For the text-containing cell, return its midpoint in [x, y] coordinate format. 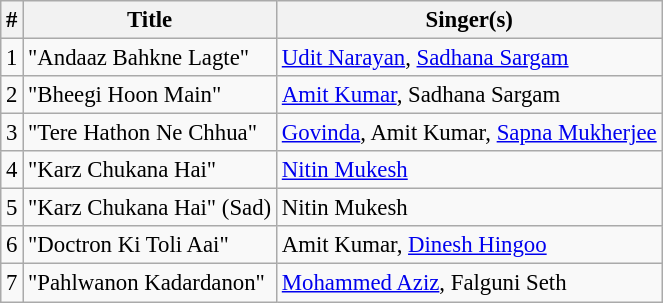
6 [12, 245]
"Tere Hathon Ne Chhua" [150, 133]
Title [150, 20]
"Bheegi Hoon Main" [150, 95]
"Karz Chukana Hai" (Sad) [150, 208]
Singer(s) [469, 20]
5 [12, 208]
Amit Kumar, Dinesh Hingoo [469, 245]
4 [12, 170]
1 [12, 58]
"Doctron Ki Toli Aai" [150, 245]
"Pahlwanon Kadardanon" [150, 283]
# [12, 20]
2 [12, 95]
Udit Narayan, Sadhana Sargam [469, 58]
"Andaaz Bahkne Lagte" [150, 58]
Mohammed Aziz, Falguni Seth [469, 283]
7 [12, 283]
"Karz Chukana Hai" [150, 170]
Govinda, Amit Kumar, Sapna Mukherjee [469, 133]
3 [12, 133]
Amit Kumar, Sadhana Sargam [469, 95]
